Scan for the cell matching the given text and deliver its [x, y] coordinate at center. 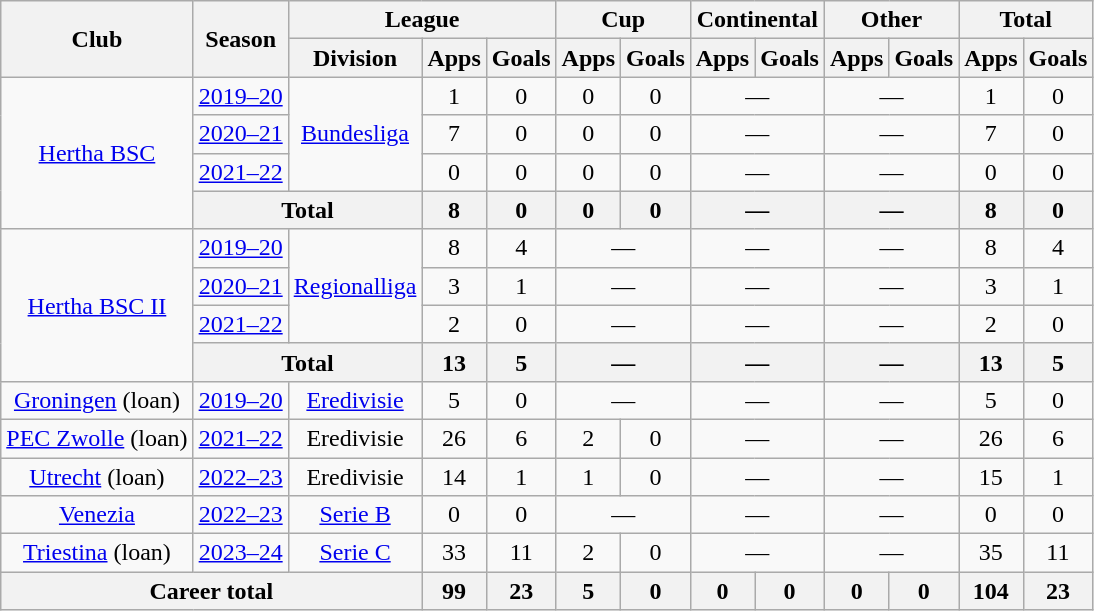
Hertha BSC II [97, 305]
Club [97, 39]
Season [240, 39]
PEC Zwolle (loan) [97, 438]
Cup [623, 20]
2023–24 [240, 553]
15 [991, 477]
Division [355, 58]
Bundesliga [355, 134]
Utrecht (loan) [97, 477]
14 [454, 477]
33 [454, 553]
Venezia [97, 515]
Continental [757, 20]
Regionalliga [355, 286]
Triestina (loan) [97, 553]
99 [454, 591]
Serie C [355, 553]
Hertha BSC [97, 153]
Career total [212, 591]
104 [991, 591]
League [422, 20]
Serie B [355, 515]
Other [891, 20]
Groningen (loan) [97, 400]
35 [991, 553]
